Locate the cell with the specified text and output its (X, Y) center coordinate. 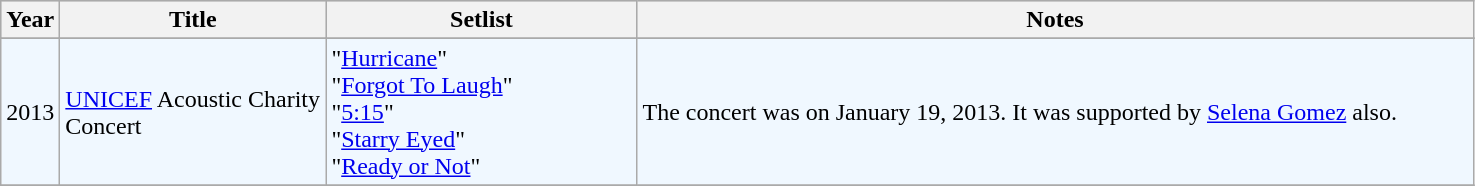
"Hurricane""Forgot To Laugh""5:15""Starry Eyed""Ready or Not" (482, 112)
The concert was on January 19, 2013. It was supported by Selena Gomez also. (1055, 112)
Setlist (482, 20)
2013 (30, 112)
Year (30, 20)
Title (193, 20)
UNICEF Acoustic Charity Concert (193, 112)
Notes (1055, 20)
